Extract the [X, Y] coordinate from the center of the cell holding the provided text.  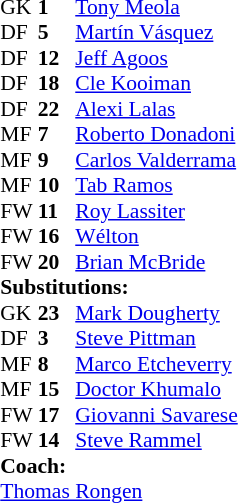
11 [57, 211]
Cle Kooiman [156, 83]
Wélton [156, 237]
8 [57, 364]
Doctor Khumalo [156, 389]
Roberto Donadoni [156, 135]
Giovanni Savarese [156, 415]
Mark Dougherty [156, 313]
7 [57, 135]
Substitutions: [118, 287]
10 [57, 185]
20 [57, 262]
Marco Etcheverry [156, 364]
Roy Lassiter [156, 211]
Brian McBride [156, 262]
17 [57, 415]
14 [57, 441]
Steve Rammel [156, 441]
Jeff Agoos [156, 58]
5 [57, 33]
Steve Pittman [156, 339]
Coach: [118, 466]
18 [57, 83]
Tab Ramos [156, 185]
22 [57, 109]
Carlos Valderrama [156, 160]
9 [57, 160]
GK [19, 313]
Martín Vásquez [156, 33]
16 [57, 237]
12 [57, 58]
23 [57, 313]
15 [57, 389]
3 [57, 339]
Alexi Lalas [156, 109]
